Search for the cell housing the specified text and yield its (x, y) center coordinate. 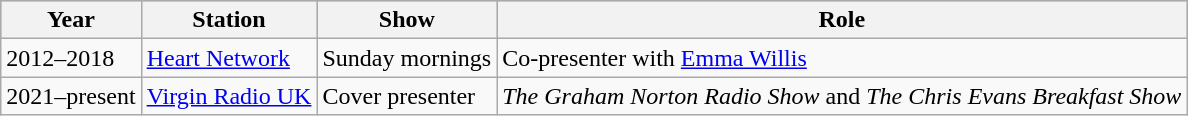
2021–present (71, 96)
Virgin Radio UK (229, 96)
Cover presenter (407, 96)
Heart Network (229, 58)
Show (407, 20)
Year (71, 20)
The Graham Norton Radio Show and The Chris Evans Breakfast Show (842, 96)
Co-presenter with Emma Willis (842, 58)
2012–2018 (71, 58)
Sunday mornings (407, 58)
Station (229, 20)
Role (842, 20)
